Scan for the cell matching the given text and deliver its [X, Y] coordinate at center. 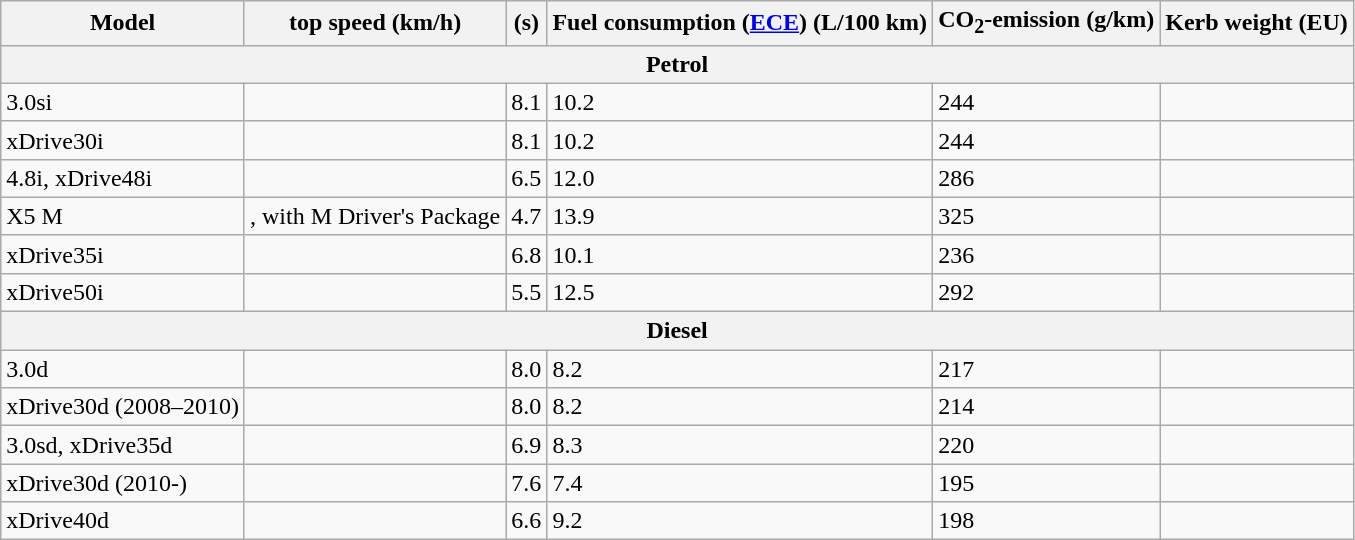
xDrive30d (2008–2010) [123, 407]
214 [1046, 407]
7.6 [526, 483]
195 [1046, 483]
12.0 [740, 178]
325 [1046, 216]
8.3 [740, 445]
292 [1046, 292]
, with M Driver's Package [374, 216]
6.9 [526, 445]
X5 M [123, 216]
13.9 [740, 216]
Petrol [678, 64]
xDrive30d (2010-) [123, 483]
9.2 [740, 521]
6.6 [526, 521]
217 [1046, 369]
3.0si [123, 102]
4.8i, xDrive48i [123, 178]
4.7 [526, 216]
Model [123, 23]
Kerb weight (EU) [1257, 23]
6.5 [526, 178]
236 [1046, 254]
Diesel [678, 331]
6.8 [526, 254]
(s) [526, 23]
xDrive35i [123, 254]
198 [1046, 521]
5.5 [526, 292]
CO2-emission (g/km) [1046, 23]
3.0sd, xDrive35d [123, 445]
7.4 [740, 483]
xDrive30i [123, 140]
286 [1046, 178]
xDrive40d [123, 521]
top speed (km/h) [374, 23]
xDrive50i [123, 292]
10.1 [740, 254]
Fuel consumption (ECE) (L/100 km) [740, 23]
12.5 [740, 292]
220 [1046, 445]
3.0d [123, 369]
